Capture the cell that displays the provided text and extract its (x, y) central coordinate. 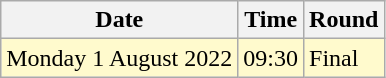
Round (344, 20)
Final (344, 58)
Time (271, 20)
09:30 (271, 58)
Date (120, 20)
Monday 1 August 2022 (120, 58)
